Return (x, y) of the center of cell containing provided text 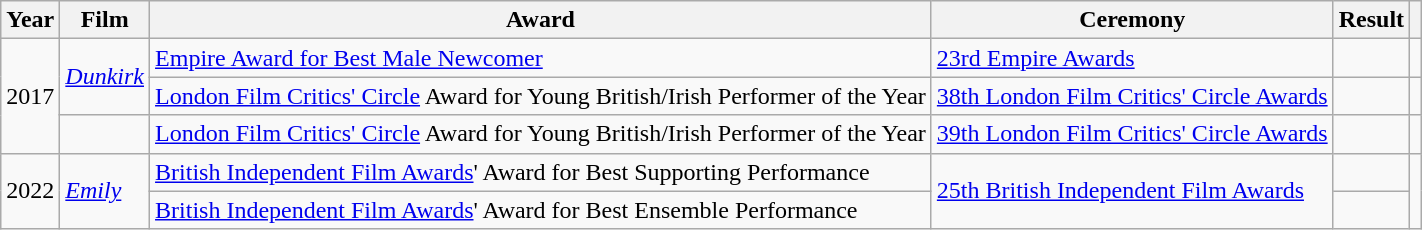
British Independent Film Awards' Award for Best Supporting Performance (541, 172)
25th British Independent Film Awards (1132, 191)
39th London Film Critics' Circle Awards (1132, 134)
38th London Film Critics' Circle Awards (1132, 96)
Emily (105, 191)
Year (30, 20)
Empire Award for Best Male Newcomer (541, 58)
Film (105, 20)
Dunkirk (105, 77)
Award (541, 20)
23rd Empire Awards (1132, 58)
2022 (30, 191)
2017 (30, 96)
British Independent Film Awards' Award for Best Ensemble Performance (541, 210)
Ceremony (1132, 20)
Result (1371, 20)
